Pinpoint the cell where the given text exists, returning its (x, y) midpoint coordinate. 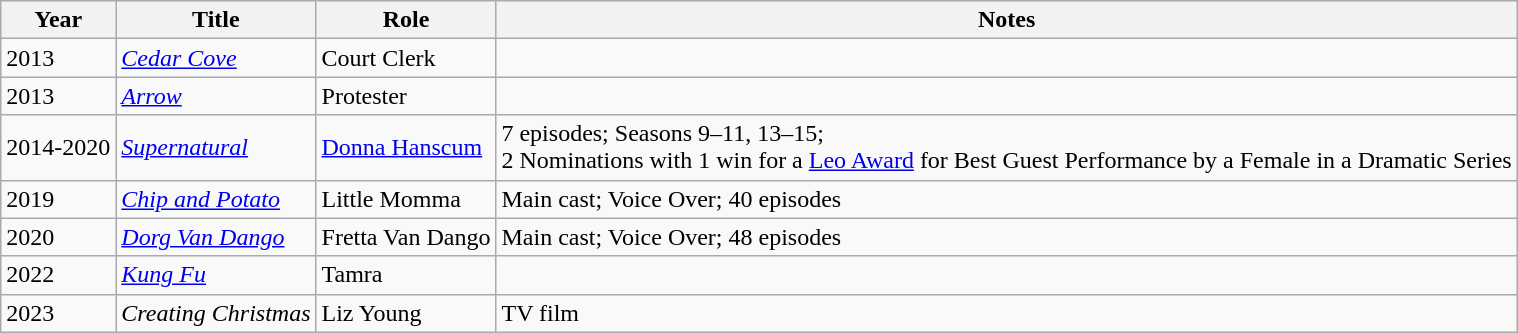
Arrow (216, 96)
Chip and Potato (216, 199)
2019 (58, 199)
Fretta Van Dango (406, 237)
Protester (406, 96)
Creating Christmas (216, 313)
Notes (1006, 20)
TV film (1006, 313)
Main cast; Voice Over; 40 episodes (1006, 199)
7 episodes; Seasons 9–11, 13–15;2 Nominations with 1 win for a Leo Award for Best Guest Performance by a Female in a Dramatic Series (1006, 148)
Dorg Van Dango (216, 237)
Title (216, 20)
Little Momma (406, 199)
Year (58, 20)
Role (406, 20)
Court Clerk (406, 58)
Main cast; Voice Over; 48 episodes (1006, 237)
Kung Fu (216, 275)
Liz Young (406, 313)
Cedar Cove (216, 58)
Donna Hanscum (406, 148)
2014-2020 (58, 148)
2023 (58, 313)
Supernatural (216, 148)
Tamra (406, 275)
2022 (58, 275)
2020 (58, 237)
